Extract the [x, y] coordinate from the center of the cell holding the provided text.  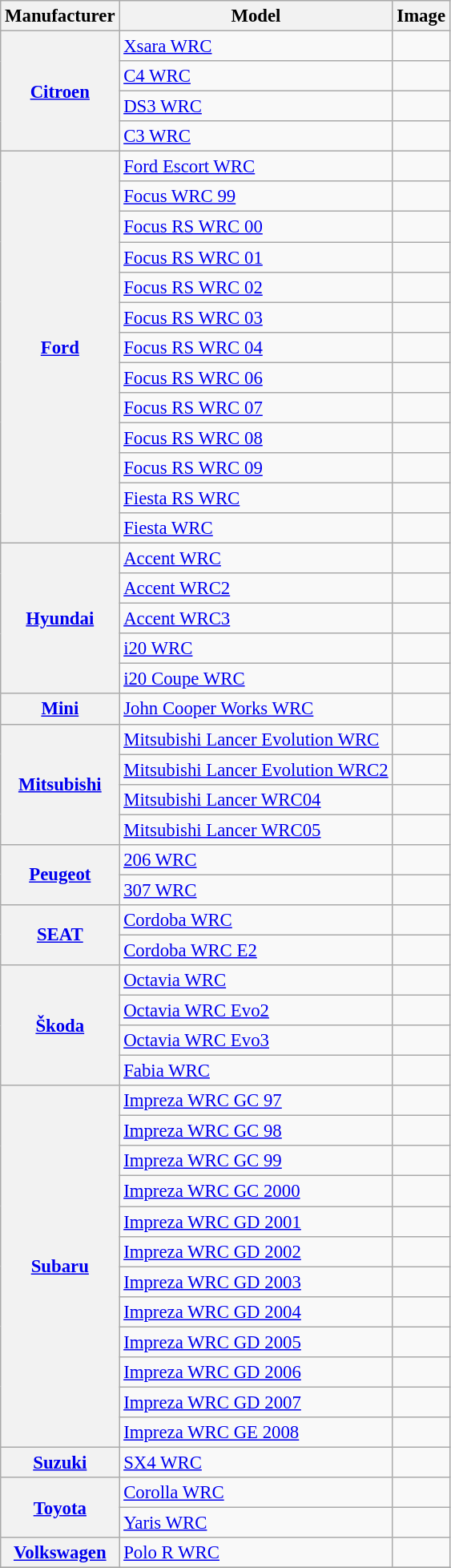
Impreza WRC GD 2003 [256, 1282]
SEAT [60, 935]
Impreza WRC GD 2002 [256, 1251]
Xsara WRC [256, 46]
DS3 WRC [256, 107]
John Cooper Works WRC [256, 709]
Mitsubishi [60, 784]
Impreza WRC GE 2008 [256, 1433]
Polo R WRC [256, 1553]
Focus RS WRC 07 [256, 408]
Impreza WRC GC 98 [256, 1131]
Mitsubishi Lancer WRC04 [256, 799]
307 WRC [256, 890]
Škoda [60, 1025]
Focus RS WRC 04 [256, 347]
Impreza WRC GD 2005 [256, 1342]
206 WRC [256, 860]
Impreza WRC GD 2007 [256, 1402]
Citroen [60, 91]
i20 Coupe WRC [256, 679]
Accent WRC2 [256, 588]
Focus WRC 99 [256, 196]
SX4 WRC [256, 1462]
Impreza WRC GC 99 [256, 1162]
Focus RS WRC 08 [256, 438]
Fiesta WRC [256, 528]
Toyota [60, 1507]
Accent WRC [256, 559]
C4 WRC [256, 76]
Impreza WRC GD 2001 [256, 1222]
Mitsubishi Lancer Evolution WRC2 [256, 770]
Model [256, 16]
Cordoba WRC [256, 920]
Ford Escort WRC [256, 167]
Hyundai [60, 619]
Focus RS WRC 00 [256, 227]
Accent WRC3 [256, 619]
Focus RS WRC 06 [256, 378]
Focus RS WRC 02 [256, 287]
Octavia WRC Evo2 [256, 1011]
Subaru [60, 1267]
Octavia WRC [256, 980]
Fabia WRC [256, 1071]
Fiesta RS WRC [256, 498]
Ford [60, 348]
Cordoba WRC E2 [256, 950]
Suzuki [60, 1462]
Manufacturer [60, 16]
Impreza WRC GD 2004 [256, 1311]
Volkswagen [60, 1553]
Mini [60, 709]
Image [421, 16]
Impreza WRC GC 97 [256, 1101]
Peugeot [60, 875]
Focus RS WRC 01 [256, 257]
Corolla WRC [256, 1493]
Mitsubishi Lancer Evolution WRC [256, 739]
Impreza WRC GC 2000 [256, 1191]
Impreza WRC GD 2006 [256, 1372]
Focus RS WRC 03 [256, 317]
Focus RS WRC 09 [256, 468]
C3 WRC [256, 136]
Yaris WRC [256, 1523]
Octavia WRC Evo3 [256, 1041]
i20 WRC [256, 649]
Mitsubishi Lancer WRC05 [256, 830]
